Capture the cell that displays the provided text and extract its (X, Y) central coordinate. 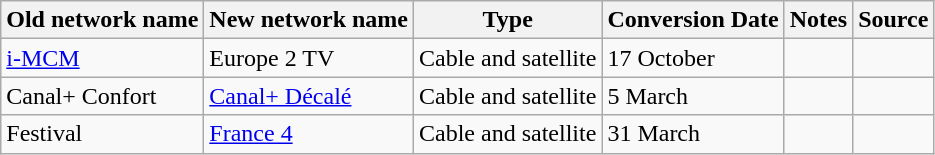
17 October (693, 58)
31 March (693, 134)
Old network name (102, 20)
Europe 2 TV (309, 58)
Type (508, 20)
Canal+ Décalé (309, 96)
i-MCM (102, 58)
5 March (693, 96)
Canal+ Confort (102, 96)
Festival (102, 134)
France 4 (309, 134)
Source (894, 20)
Conversion Date (693, 20)
New network name (309, 20)
Notes (818, 20)
